Provide the [X, Y] coordinate of the cell's center where the given text is located.  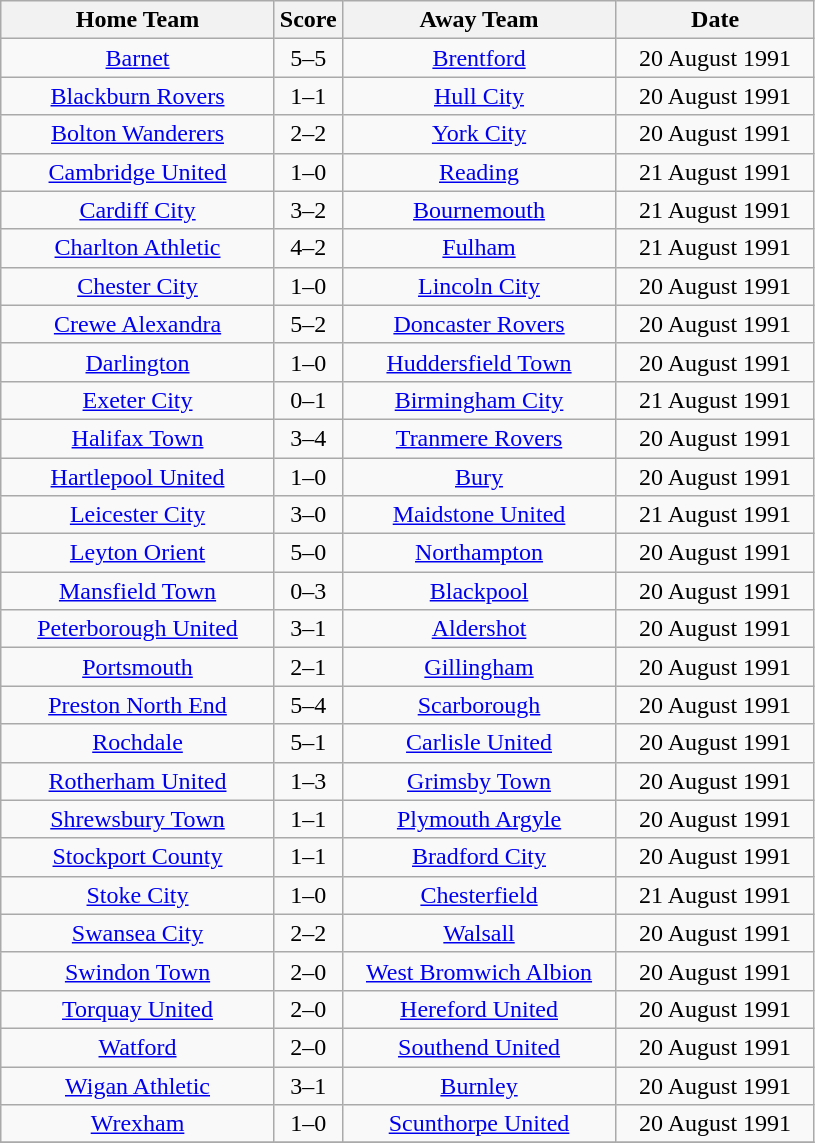
Shrewsbury Town [138, 819]
Portsmouth [138, 667]
Grimsby Town [479, 781]
Plymouth Argyle [479, 819]
Lincoln City [479, 286]
Swansea City [138, 933]
Scarborough [479, 705]
Stockport County [138, 857]
5–4 [308, 705]
5–0 [308, 553]
5–1 [308, 743]
Bradford City [479, 857]
Aldershot [479, 629]
3–0 [308, 515]
3–2 [308, 210]
Huddersfield Town [479, 362]
3–4 [308, 438]
Doncaster Rovers [479, 324]
Leicester City [138, 515]
Gillingham [479, 667]
2–1 [308, 667]
Date [716, 20]
Bolton Wanderers [138, 134]
Crewe Alexandra [138, 324]
Swindon Town [138, 971]
Mansfield Town [138, 591]
Birmingham City [479, 400]
Brentford [479, 58]
Stoke City [138, 895]
1–3 [308, 781]
Score [308, 20]
Burnley [479, 1085]
Halifax Town [138, 438]
Bournemouth [479, 210]
Hartlepool United [138, 477]
Away Team [479, 20]
5–2 [308, 324]
Blackburn Rovers [138, 96]
0–3 [308, 591]
Peterborough United [138, 629]
West Bromwich Albion [479, 971]
Carlisle United [479, 743]
Charlton Athletic [138, 248]
Chesterfield [479, 895]
Chester City [138, 286]
0–1 [308, 400]
Bury [479, 477]
York City [479, 134]
Wigan Athletic [138, 1085]
Hereford United [479, 1009]
Wrexham [138, 1124]
Northampton [479, 553]
5–5 [308, 58]
Rochdale [138, 743]
Hull City [479, 96]
Maidstone United [479, 515]
Walsall [479, 933]
Exeter City [138, 400]
Barnet [138, 58]
Reading [479, 172]
Cambridge United [138, 172]
Scunthorpe United [479, 1124]
Southend United [479, 1047]
Watford [138, 1047]
Rotherham United [138, 781]
Cardiff City [138, 210]
4–2 [308, 248]
Darlington [138, 362]
Leyton Orient [138, 553]
Home Team [138, 20]
Preston North End [138, 705]
Torquay United [138, 1009]
Tranmere Rovers [479, 438]
Blackpool [479, 591]
Fulham [479, 248]
